Identify which cell holds the provided text, then report its [x, y] central coordinate. 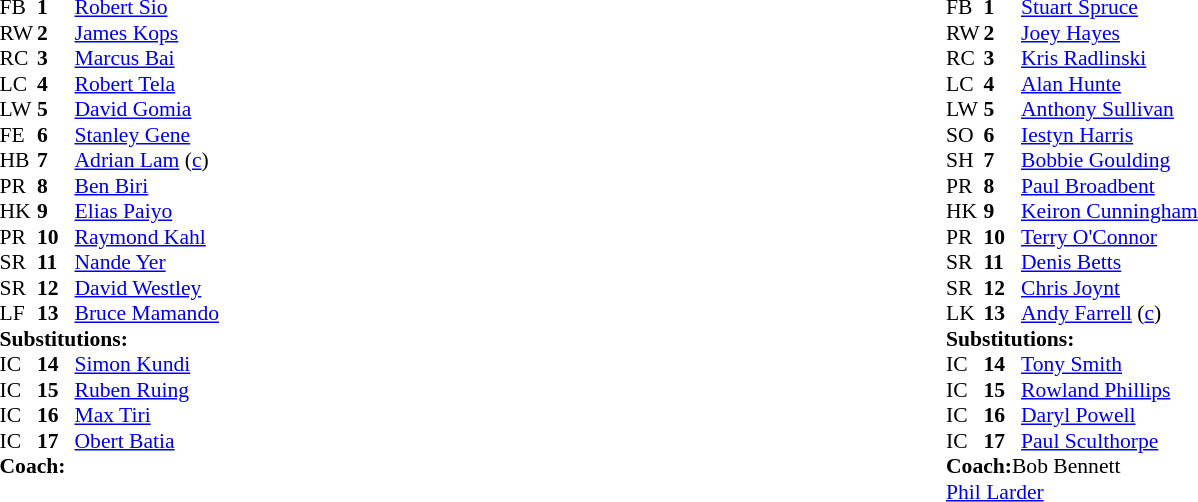
Elias Paiyo [146, 211]
Raymond Kahl [146, 237]
SO [965, 135]
Iestyn Harris [1110, 135]
Andy Farrell (c) [1110, 313]
Rowland Phillips [1110, 390]
Daryl Powell [1110, 415]
Ruben Ruing [146, 390]
HB [19, 161]
David Gomia [146, 109]
Coach: [110, 467]
Denis Betts [1110, 263]
Terry O'Connor [1110, 237]
Keiron Cunningham [1110, 211]
James Kops [146, 33]
Kris Radlinski [1110, 59]
LK [965, 313]
Stanley Gene [146, 135]
Obert Batia [146, 441]
Robert Tela [146, 84]
David Westley [146, 288]
Chris Joynt [1110, 288]
SH [965, 161]
Paul Broadbent [1110, 186]
Bobbie Goulding [1110, 161]
Marcus Bai [146, 59]
Anthony Sullivan [1110, 109]
Joey Hayes [1110, 33]
Paul Sculthorpe [1110, 441]
LF [19, 313]
Adrian Lam (c) [146, 161]
Coach:Bob Bennett [1072, 467]
Max Tiri [146, 415]
Bruce Mamando [146, 313]
Nande Yer [146, 263]
Ben Biri [146, 186]
Tony Smith [1110, 365]
FE [19, 135]
Alan Hunte [1110, 84]
Simon Kundi [146, 365]
